Capture the cell that displays the provided text and extract its [X, Y] central coordinate. 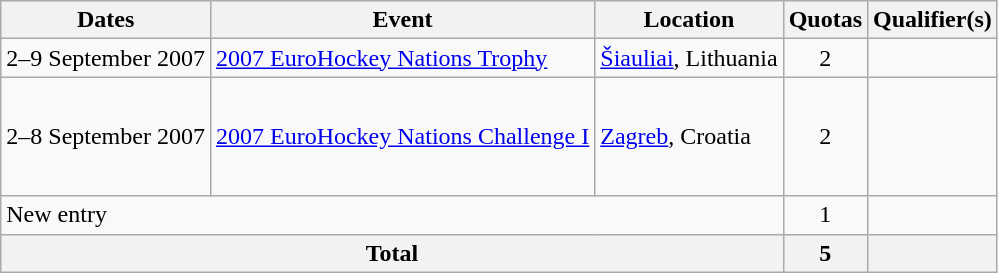
Location [689, 20]
Event [402, 20]
5 [825, 253]
New entry [392, 215]
Qualifier(s) [933, 20]
Quotas [825, 20]
2007 EuroHockey Nations Trophy [402, 58]
2007 EuroHockey Nations Challenge I [402, 136]
Šiauliai, Lithuania [689, 58]
2–9 September 2007 [106, 58]
Zagreb, Croatia [689, 136]
Total [392, 253]
Dates [106, 20]
1 [825, 215]
2–8 September 2007 [106, 136]
